Capture the cell that displays the provided text and extract its (x, y) central coordinate. 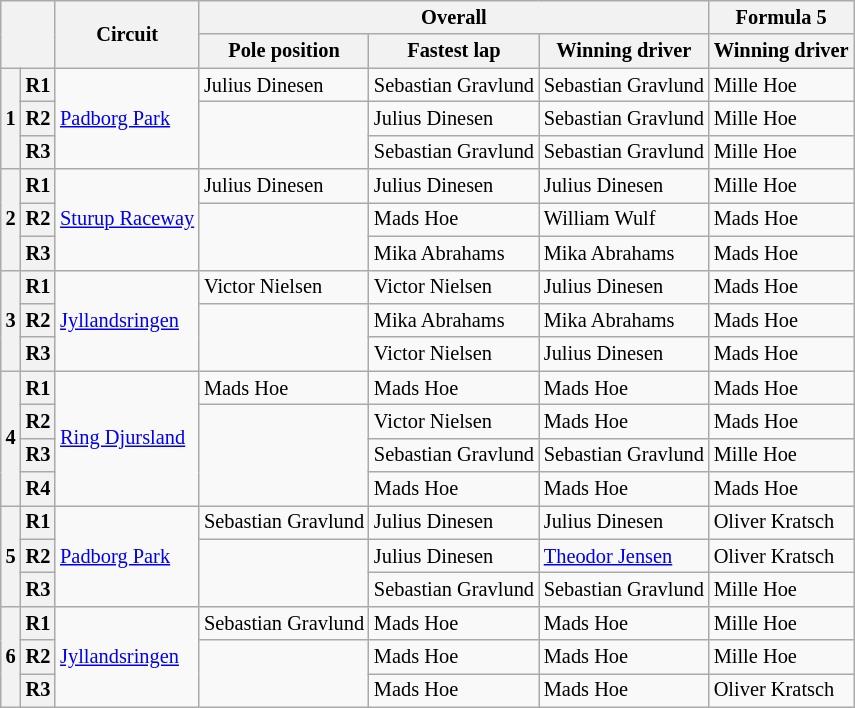
1 (11, 118)
Ring Djursland (127, 438)
4 (11, 438)
Fastest lap (454, 51)
R4 (38, 489)
5 (11, 556)
Pole position (284, 51)
William Wulf (624, 219)
3 (11, 320)
Formula 5 (782, 17)
Theodor Jensen (624, 556)
2 (11, 220)
6 (11, 656)
Sturup Raceway (127, 220)
Overall (454, 17)
Circuit (127, 34)
